Pinpoint the cell where the given text exists, returning its [x, y] midpoint coordinate. 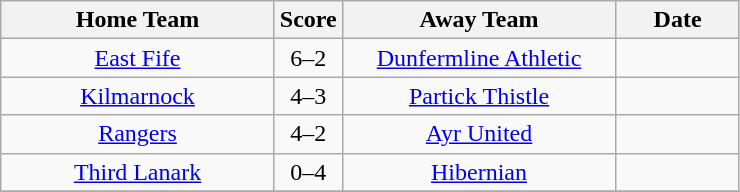
6–2 [308, 58]
4–2 [308, 134]
0–4 [308, 172]
Ayr United [479, 134]
Hibernian [479, 172]
Away Team [479, 20]
Home Team [138, 20]
Rangers [138, 134]
Kilmarnock [138, 96]
East Fife [138, 58]
4–3 [308, 96]
Partick Thistle [479, 96]
Score [308, 20]
Date [678, 20]
Third Lanark [138, 172]
Dunfermline Athletic [479, 58]
